For the text-containing cell, return its midpoint in [x, y] coordinate format. 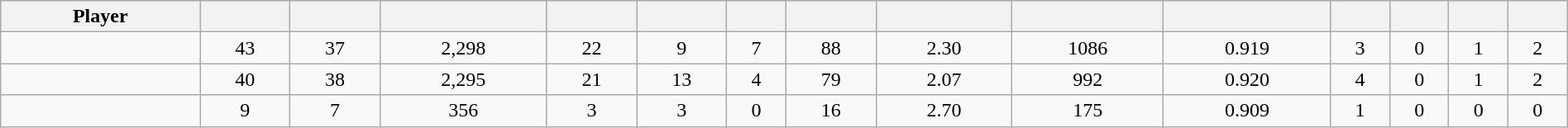
0.909 [1247, 111]
175 [1088, 111]
2.70 [944, 111]
2,298 [463, 48]
43 [245, 48]
37 [336, 48]
38 [336, 79]
356 [463, 111]
2,295 [463, 79]
88 [830, 48]
992 [1088, 79]
Player [101, 17]
16 [830, 111]
40 [245, 79]
22 [592, 48]
21 [592, 79]
0.919 [1247, 48]
0.920 [1247, 79]
1086 [1088, 48]
79 [830, 79]
13 [681, 79]
2.07 [944, 79]
2.30 [944, 48]
